Identify which cell holds the provided text, then report its [X, Y] central coordinate. 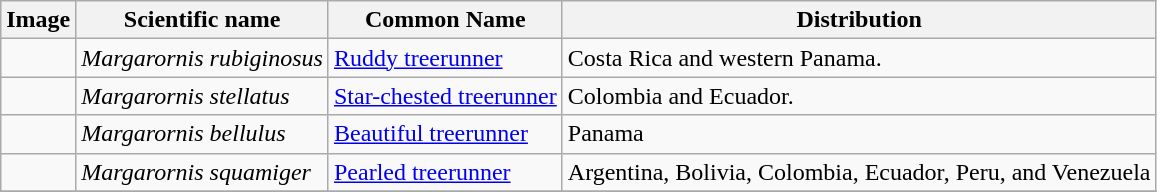
Ruddy treerunner [445, 58]
Panama [859, 134]
Scientific name [202, 20]
Distribution [859, 20]
Margarornis stellatus [202, 96]
Colombia and Ecuador. [859, 96]
Argentina, Bolivia, Colombia, Ecuador, Peru, and Venezuela [859, 172]
Margarornis squamiger [202, 172]
Star-chested treerunner [445, 96]
Margarornis bellulus [202, 134]
Margarornis rubiginosus [202, 58]
Common Name [445, 20]
Costa Rica and western Panama. [859, 58]
Beautiful treerunner [445, 134]
Pearled treerunner [445, 172]
Image [38, 20]
